Return the [X, Y] coordinate for the center point of the cell that contains the specified text.  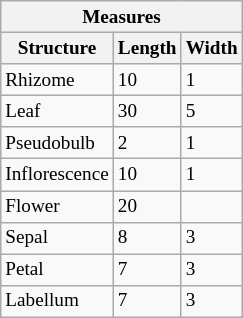
Sepal [58, 238]
Structure [58, 48]
Length [147, 48]
Pseudobulb [58, 143]
Labellum [58, 302]
20 [147, 207]
5 [212, 112]
Inflorescence [58, 175]
Flower [58, 207]
Petal [58, 270]
Measures [122, 17]
Leaf [58, 112]
30 [147, 112]
Rhizome [58, 80]
2 [147, 143]
8 [147, 238]
Width [212, 48]
